Provide the [X, Y] coordinate of the cell's center where the given text is located.  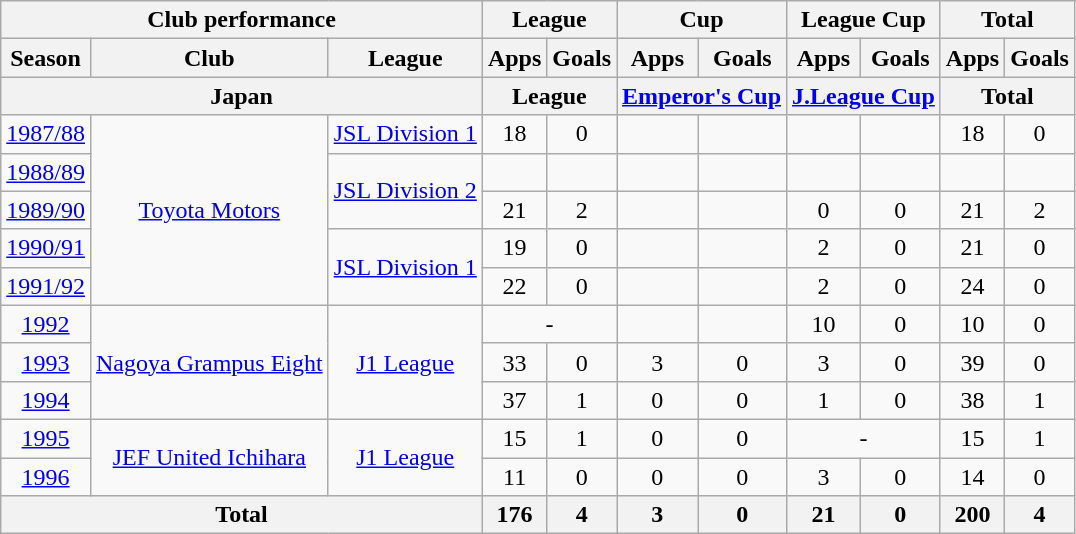
Japan [242, 96]
24 [972, 286]
1988/89 [46, 172]
1990/91 [46, 248]
200 [972, 515]
1994 [46, 400]
11 [514, 477]
19 [514, 248]
JSL Division 2 [405, 191]
Season [46, 58]
J.League Cup [864, 96]
22 [514, 286]
Nagoya Grampus Eight [209, 362]
League Cup [864, 20]
JEF United Ichihara [209, 457]
Club performance [242, 20]
1989/90 [46, 210]
1987/88 [46, 134]
38 [972, 400]
1995 [46, 438]
1993 [46, 362]
1991/92 [46, 286]
39 [972, 362]
Club [209, 58]
14 [972, 477]
1996 [46, 477]
Cup [702, 20]
Emperor's Cup [702, 96]
1992 [46, 324]
33 [514, 362]
37 [514, 400]
Toyota Motors [209, 210]
176 [514, 515]
